Search for the cell housing the specified text and yield its [x, y] center coordinate. 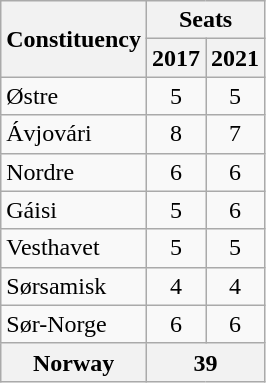
Gáisi [74, 210]
2021 [236, 58]
Østre [74, 96]
2017 [176, 58]
Norway [74, 362]
39 [205, 362]
8 [176, 134]
7 [236, 134]
Sørsamisk [74, 286]
Ávjovári [74, 134]
Sør-Norge [74, 324]
Vesthavet [74, 248]
Constituency [74, 39]
Seats [205, 20]
Nordre [74, 172]
